Output the [X, Y] coordinate of the center of the cell containing the given text.  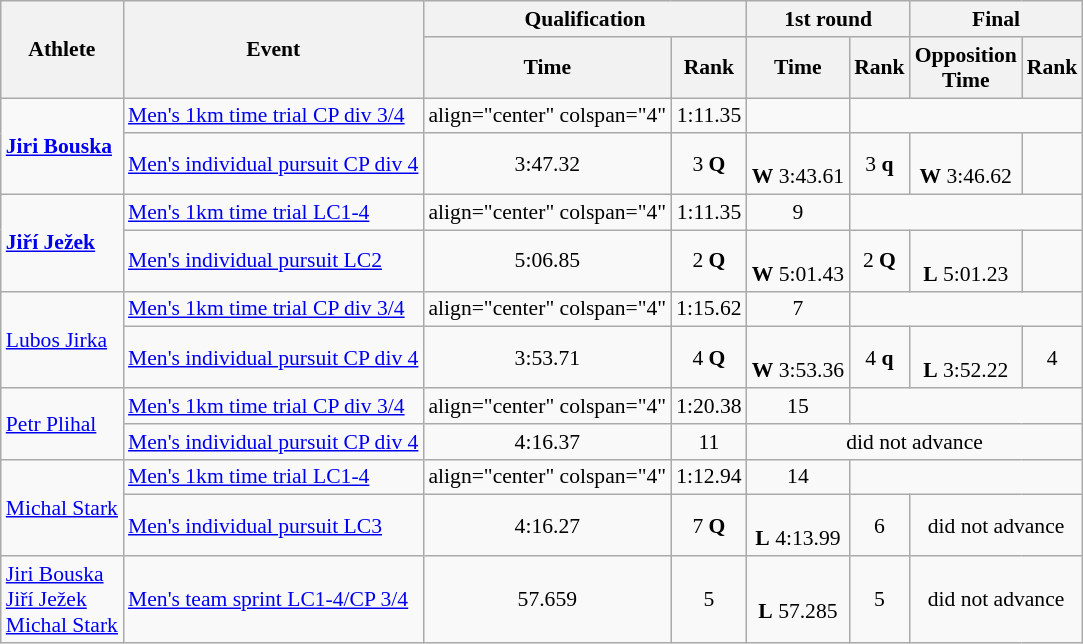
1:15.62 [708, 309]
W 3:43.61 [798, 164]
15 [798, 406]
L 5:01.23 [966, 260]
1st round [828, 19]
Jiří Ježek [62, 244]
Petr Plihal [62, 424]
Jiri Bouska [62, 146]
57.659 [547, 600]
Men's individual pursuit LC2 [273, 260]
3 q [880, 164]
Final [996, 19]
W 3:46.62 [966, 164]
Event [273, 50]
7 Q [708, 526]
L 4:13.99 [798, 526]
Jiri Bouska Jiří Ježek Michal Stark [62, 600]
9 [798, 213]
W 3:53.36 [798, 358]
6 [880, 526]
14 [798, 477]
Lubos Jirka [62, 340]
Men's individual pursuit LC3 [273, 526]
Michal Stark [62, 508]
L 57.285 [798, 600]
5:06.85 [547, 260]
3:53.71 [547, 358]
L 3:52.22 [966, 358]
Men's team sprint LC1-4/CP 3/4 [273, 600]
1:12.94 [708, 477]
3 Q [708, 164]
4:16.37 [547, 442]
OppositionTime [966, 68]
3:47.32 [547, 164]
7 [798, 309]
4 q [880, 358]
Qualification [584, 19]
W 5:01.43 [798, 260]
4:16.27 [547, 526]
4 [1052, 358]
11 [708, 442]
1:20.38 [708, 406]
Athlete [62, 50]
4 Q [708, 358]
